Scan for the cell matching the given text and deliver its [X, Y] coordinate at center. 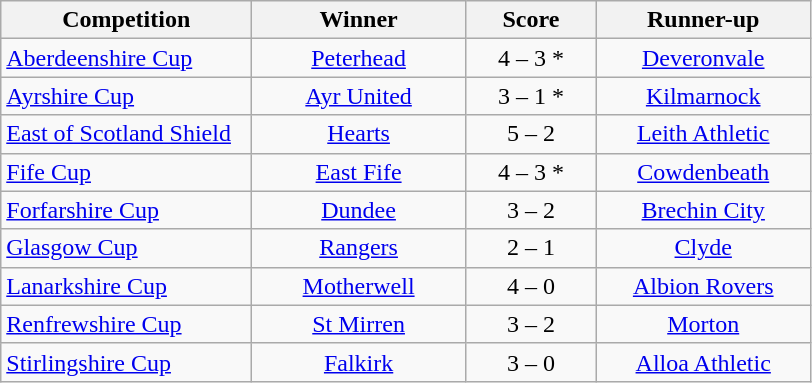
Cowdenbeath [703, 172]
3 – 1 * [530, 96]
Ayrshire Cup [126, 96]
Brechin City [703, 210]
Renfrewshire Cup [126, 324]
East Fife [359, 172]
Ayr United [359, 96]
Rangers [359, 248]
Motherwell [359, 286]
Deveronvale [703, 58]
Morton [703, 324]
Falkirk [359, 362]
2 – 1 [530, 248]
St Mirren [359, 324]
Glasgow Cup [126, 248]
Peterhead [359, 58]
Runner-up [703, 20]
Lanarkshire Cup [126, 286]
East of Scotland Shield [126, 134]
Albion Rovers [703, 286]
Kilmarnock [703, 96]
Winner [359, 20]
3 – 0 [530, 362]
Dundee [359, 210]
Score [530, 20]
Hearts [359, 134]
4 – 0 [530, 286]
Fife Cup [126, 172]
Forfarshire Cup [126, 210]
Competition [126, 20]
5 – 2 [530, 134]
Alloa Athletic [703, 362]
Leith Athletic [703, 134]
Aberdeenshire Cup [126, 58]
Clyde [703, 248]
Stirlingshire Cup [126, 362]
